Identify which cell holds the provided text, then report its [x, y] central coordinate. 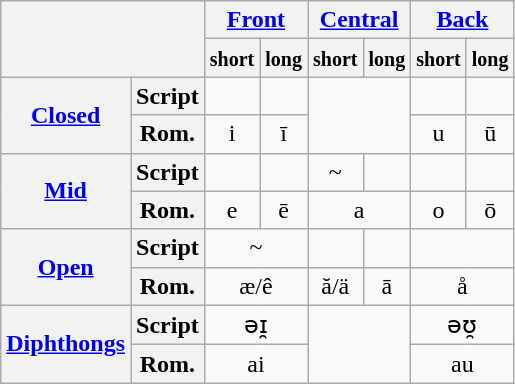
i [232, 134]
Front [256, 20]
əʊ̯ [462, 325]
au [462, 364]
ī [284, 134]
ā [387, 286]
o [439, 210]
ă/ä [336, 286]
Open [66, 267]
å [462, 286]
ō [490, 210]
ē [284, 210]
æ/ê [256, 286]
Back [462, 20]
a [360, 210]
əɪ̯ [256, 325]
u [439, 134]
ū [490, 134]
Closed [66, 115]
Diphthongs [66, 344]
e [232, 210]
ai [256, 364]
Central [360, 20]
Mid [66, 191]
